Determine the (x, y) coordinate at the center of the cell enclosing the given text.  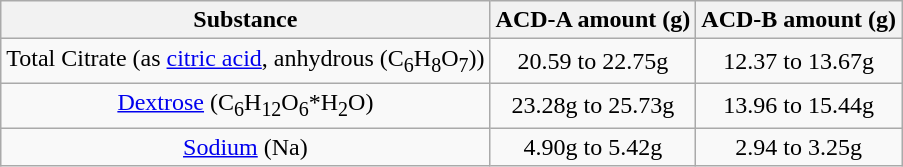
Sodium (Na) (246, 147)
20.59 to 22.75g (593, 61)
Substance (246, 20)
13.96 to 15.44g (799, 105)
2.94 to 3.25g (799, 147)
ACD-A amount (g) (593, 20)
ACD-B amount (g) (799, 20)
Dextrose (C6H12O6*H2O) (246, 105)
4.90g to 5.42g (593, 147)
Total Citrate (as citric acid, anhydrous (C6H8O7)) (246, 61)
12.37 to 13.67g (799, 61)
23.28g to 25.73g (593, 105)
